Capture the cell that displays the provided text and extract its [X, Y] central coordinate. 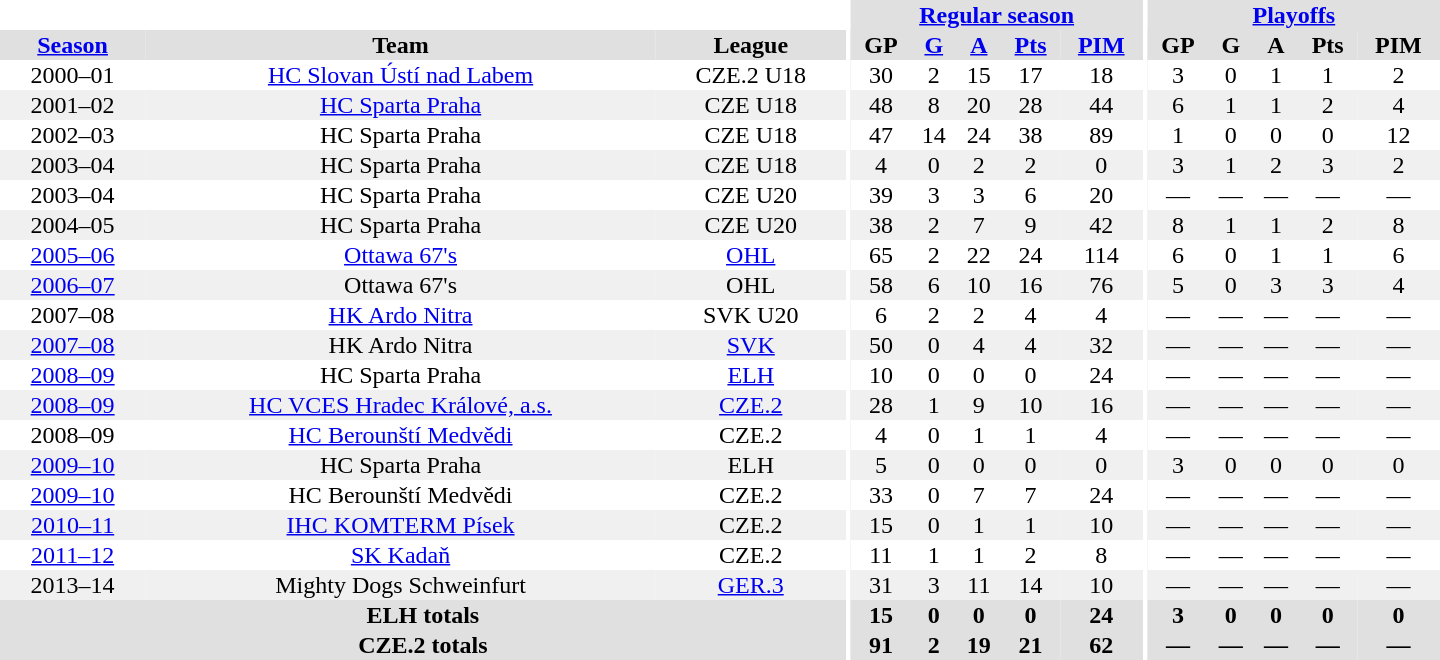
IHC KOMTERM Písek [400, 525]
33 [882, 495]
76 [1102, 285]
Playoffs [1294, 15]
League [751, 45]
HC Slovan Ústí nad Labem [400, 75]
2011–12 [72, 555]
30 [882, 75]
114 [1102, 255]
89 [1102, 135]
21 [1030, 645]
17 [1030, 75]
2004–05 [72, 225]
2002–03 [72, 135]
65 [882, 255]
62 [1102, 645]
SVK [751, 345]
32 [1102, 345]
2000–01 [72, 75]
Mighty Dogs Schweinfurt [400, 585]
18 [1102, 75]
58 [882, 285]
19 [978, 645]
22 [978, 255]
2001–02 [72, 105]
GER.3 [751, 585]
91 [882, 645]
2013–14 [72, 585]
HC VCES Hradec Králové, a.s. [400, 405]
39 [882, 195]
CZE.2 totals [423, 645]
31 [882, 585]
12 [1398, 135]
50 [882, 345]
44 [1102, 105]
CZE.2 U18 [751, 75]
Team [400, 45]
ELH totals [423, 615]
SVK U20 [751, 315]
47 [882, 135]
Regular season [997, 15]
Season [72, 45]
42 [1102, 225]
2005–06 [72, 255]
SK Kadaň [400, 555]
48 [882, 105]
2006–07 [72, 285]
2010–11 [72, 525]
